Locate the cell with the specified text and output its (x, y) center coordinate. 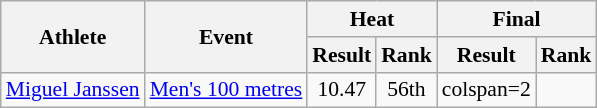
Miguel Janssen (73, 90)
Event (226, 36)
Men's 100 metres (226, 90)
56th (406, 90)
Final (517, 19)
10.47 (342, 90)
Heat (372, 19)
colspan=2 (486, 90)
Athlete (73, 36)
